Output the [x, y] coordinate of the center of the cell containing the given text.  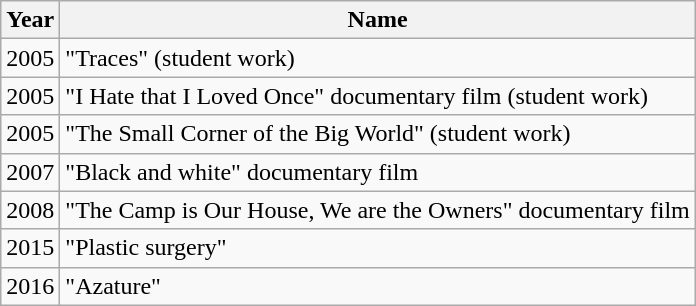
"The Small Corner of the Big World" (student work) [378, 134]
"The Camp is Our House, We are the Owners" documentary film [378, 210]
Year [30, 20]
"I Hate that I Loved Once" documentary film (student work) [378, 96]
"Azature" [378, 286]
2015 [30, 248]
2007 [30, 172]
"Black and white" documentary film [378, 172]
"Plastic surgery" [378, 248]
"Traces" (student work) [378, 58]
2016 [30, 286]
Name [378, 20]
2008 [30, 210]
